Provide the (x, y) coordinate of the cell's center where the given text is located.  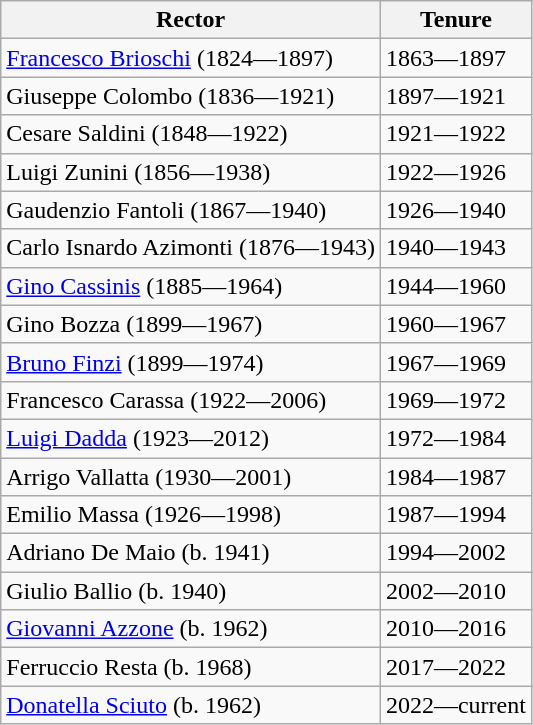
1922—1926 (456, 172)
1940—1943 (456, 248)
Adriano De Maio (b. 1941) (191, 553)
1960—1967 (456, 324)
Donatella Sciuto (b. 1962) (191, 705)
Arrigo Vallatta (1930—2001) (191, 477)
2017—2022 (456, 667)
1921—1922 (456, 134)
Giuseppe Colombo (1836—1921) (191, 96)
1897—1921 (456, 96)
Gino Bozza (1899—1967) (191, 324)
Carlo Isnardo Azimonti (1876—1943) (191, 248)
Rector (191, 20)
2010—2016 (456, 629)
1967—1969 (456, 362)
Francesco Brioschi (1824—1897) (191, 58)
Luigi Zunini (1856—1938) (191, 172)
Bruno Finzi (1899—1974) (191, 362)
2002—2010 (456, 591)
Luigi Dadda (1923—2012) (191, 438)
1863—1897 (456, 58)
1944—1960 (456, 286)
1926—1940 (456, 210)
Emilio Massa (1926—1998) (191, 515)
Gino Cassinis (1885—1964) (191, 286)
Giovanni Azzone (b. 1962) (191, 629)
1994—2002 (456, 553)
2022—current (456, 705)
Francesco Carassa (1922—2006) (191, 400)
1984—1987 (456, 477)
Tenure (456, 20)
1987—1994 (456, 515)
Cesare Saldini (1848—1922) (191, 134)
Giulio Ballio (b. 1940) (191, 591)
1969—1972 (456, 400)
Gaudenzio Fantoli (1867—1940) (191, 210)
1972—1984 (456, 438)
Ferruccio Resta (b. 1968) (191, 667)
